Locate the cell with the specified text and output its (x, y) center coordinate. 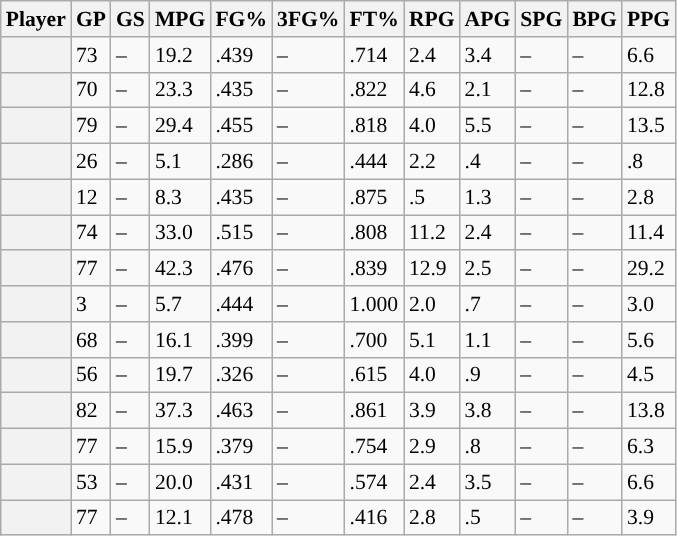
.9 (488, 375)
23.3 (180, 90)
PPG (648, 19)
12.9 (432, 269)
3FG% (308, 19)
.714 (374, 55)
.808 (374, 233)
.326 (241, 375)
.615 (374, 375)
.754 (374, 447)
29.4 (180, 126)
.861 (374, 411)
1.000 (374, 304)
70 (91, 90)
.700 (374, 340)
.455 (241, 126)
4.5 (648, 375)
5.5 (488, 126)
.416 (374, 518)
RPG (432, 19)
.463 (241, 411)
5.7 (180, 304)
2.9 (432, 447)
82 (91, 411)
73 (91, 55)
.4 (488, 162)
2.5 (488, 269)
BPG (594, 19)
.7 (488, 304)
2.0 (432, 304)
3.8 (488, 411)
GS (130, 19)
8.3 (180, 197)
79 (91, 126)
.379 (241, 447)
74 (91, 233)
.515 (241, 233)
11.4 (648, 233)
56 (91, 375)
SPG (541, 19)
19.2 (180, 55)
3.0 (648, 304)
3.4 (488, 55)
APG (488, 19)
4.6 (432, 90)
20.0 (180, 482)
2.1 (488, 90)
12 (91, 197)
.439 (241, 55)
1.1 (488, 340)
68 (91, 340)
.399 (241, 340)
19.7 (180, 375)
29.2 (648, 269)
13.8 (648, 411)
.822 (374, 90)
3 (91, 304)
12.8 (648, 90)
3.5 (488, 482)
5.6 (648, 340)
Player (36, 19)
15.9 (180, 447)
26 (91, 162)
11.2 (432, 233)
.574 (374, 482)
.818 (374, 126)
33.0 (180, 233)
37.3 (180, 411)
.476 (241, 269)
GP (91, 19)
.839 (374, 269)
.875 (374, 197)
.286 (241, 162)
FT% (374, 19)
13.5 (648, 126)
53 (91, 482)
2.2 (432, 162)
FG% (241, 19)
16.1 (180, 340)
6.3 (648, 447)
.478 (241, 518)
MPG (180, 19)
42.3 (180, 269)
1.3 (488, 197)
12.1 (180, 518)
.431 (241, 482)
